Capture the cell that displays the provided text and extract its [X, Y] central coordinate. 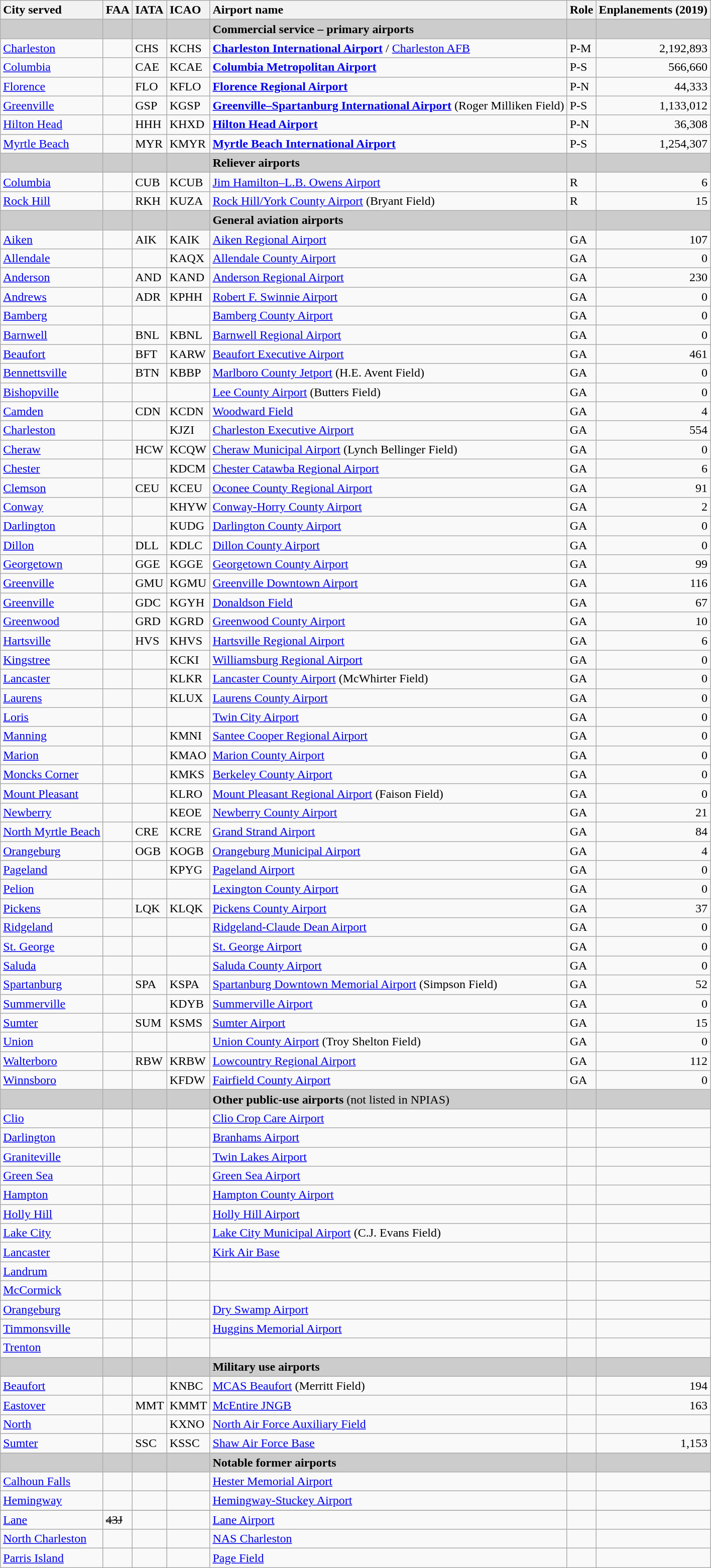
554 [653, 430]
Walterboro [52, 1061]
KFDW [188, 1080]
Andrews [52, 297]
Oconee County Regional Airport [389, 488]
IATA [150, 10]
GSP [150, 105]
City served [52, 10]
Green Sea [52, 1176]
AIK [150, 239]
Commercial service – primary airports [389, 29]
North Myrtle Beach [52, 831]
KLUX [188, 698]
Columbia Metropolitan Airport [389, 67]
HVS [150, 641]
GMU [150, 583]
KGRD [188, 622]
Barnwell Regional Airport [389, 335]
Green Sea Airport [389, 1176]
MYR [150, 144]
Cheraw [52, 449]
CEU [150, 488]
Grand Strand Airport [389, 831]
Moncks Corner [52, 774]
ADR [150, 297]
McEntire JNGB [389, 1405]
KGMU [188, 583]
KLRO [188, 793]
KMMT [188, 1405]
Aiken [52, 239]
2,192,893 [653, 48]
Huggins Memorial Airport [389, 1329]
Chester Catawba Regional Airport [389, 468]
Reliever airports [389, 163]
KRBW [188, 1061]
Allendale [52, 259]
HCW [150, 449]
KLQK [188, 908]
Pageland Airport [389, 870]
Pelion [52, 889]
Clemson [52, 488]
KSMS [188, 1023]
Hampton County Airport [389, 1195]
Woodward Field [389, 411]
Donaldson Field [389, 602]
163 [653, 1405]
KSPA [188, 985]
Hemingway [52, 1501]
Timmonsville [52, 1329]
Laurens County Airport [389, 698]
KPYG [188, 870]
1,254,307 [653, 144]
KNBC [188, 1386]
Union County Airport (Troy Shelton Field) [389, 1042]
KEOE [188, 812]
RKH [150, 201]
Holly Hill Airport [389, 1214]
North [52, 1424]
CAE [150, 67]
KCDN [188, 411]
Anderson Regional Airport [389, 278]
Charleston Executive Airport [389, 430]
Graniteville [52, 1156]
KAND [188, 278]
566,660 [653, 67]
Page Field [389, 1558]
Clio Crop Care Airport [389, 1118]
Marion [52, 755]
KCRE [188, 831]
Aiken Regional Airport [389, 239]
Kirk Air Base [389, 1252]
Lancaster County Airport (McWhirter Field) [389, 679]
BFT [150, 354]
BNL [150, 335]
Rock Hill/York County Airport (Bryant Field) [389, 201]
DLL [150, 545]
KGYH [188, 602]
Cheraw Municipal Airport (Lynch Bellinger Field) [389, 449]
Calhoun Falls [52, 1482]
SUM [150, 1023]
Bennettsville [52, 373]
KHVS [188, 641]
43J [117, 1520]
36,308 [653, 125]
AND [150, 278]
Lake City [52, 1233]
Clio [52, 1118]
Greenville–Spartanburg International Airport (Roger Milliken Field) [389, 105]
Chester [52, 468]
1,153 [653, 1443]
Mount Pleasant [52, 793]
Notable former airports [389, 1463]
Winnsboro [52, 1080]
230 [653, 278]
North Charleston [52, 1539]
GRD [150, 622]
ICAO [188, 10]
116 [653, 583]
Hilton Head Airport [389, 125]
Florence Regional Airport [389, 86]
Kingstree [52, 660]
Sumter Airport [389, 1023]
Lee County Airport (Butters Field) [389, 392]
Lane Airport [389, 1520]
Hester Memorial Airport [389, 1482]
Summerville Airport [389, 1004]
194 [653, 1386]
Branhams Airport [389, 1137]
KCQW [188, 449]
Robert F. Swinnie Airport [389, 297]
St. George [52, 946]
Bishopville [52, 392]
Beaufort Executive Airport [389, 354]
21 [653, 812]
Darlington County Airport [389, 526]
MMT [150, 1405]
Spartanburg [52, 985]
Newberry [52, 812]
Shaw Air Force Base [389, 1443]
Fairfield County Airport [389, 1080]
MCAS Beaufort (Merritt Field) [389, 1386]
KAIK [188, 239]
CUB [150, 182]
Twin City Airport [389, 717]
BTN [150, 373]
Bamberg County Airport [389, 316]
Greenville Downtown Airport [389, 583]
Twin Lakes Airport [389, 1156]
CHS [150, 48]
LQK [150, 908]
Holly Hill [52, 1214]
CRE [150, 831]
Dillon [52, 545]
Parris Island [52, 1558]
OGB [150, 851]
KHYW [188, 507]
Camden [52, 411]
KMAO [188, 755]
KCAE [188, 67]
Hartsville Regional Airport [389, 641]
P-M [581, 48]
Saluda County Airport [389, 966]
Greenwood County Airport [389, 622]
Marlboro County Jetport (H.E. Avent Field) [389, 373]
Laurens [52, 698]
Hartsville [52, 641]
KJZI [188, 430]
Berkeley County Airport [389, 774]
Enplanements (2019) [653, 10]
1,133,012 [653, 105]
Eastover [52, 1405]
KAQX [188, 259]
KMYR [188, 144]
Hilton Head [52, 125]
Lexington County Airport [389, 889]
Hampton [52, 1195]
107 [653, 239]
KHXD [188, 125]
KMKS [188, 774]
Allendale County Airport [389, 259]
GDC [150, 602]
461 [653, 354]
10 [653, 622]
KGSP [188, 105]
RBW [150, 1061]
St. George Airport [389, 946]
Conway-Horry County Airport [389, 507]
Manning [52, 736]
Other public-use airports (not listed in NPIAS) [389, 1099]
KCKI [188, 660]
Dry Swamp Airport [389, 1309]
Williamsburg Regional Airport [389, 660]
KXNO [188, 1424]
KBNL [188, 335]
KLKR [188, 679]
KARW [188, 354]
KDCM [188, 468]
KDLC [188, 545]
SPA [150, 985]
Lowcountry Regional Airport [389, 1061]
Summerville [52, 1004]
Ridgeland-Claude Dean Airport [389, 927]
SSC [150, 1443]
Conway [52, 507]
KUZA [188, 201]
KPHH [188, 297]
Hemingway-Stuckey Airport [389, 1501]
FAA [117, 10]
KMNI [188, 736]
Anderson [52, 278]
HHH [150, 125]
Barnwell [52, 335]
Airport name [389, 10]
Trenton [52, 1348]
44,333 [653, 86]
Rock Hill [52, 201]
Jim Hamilton–L.B. Owens Airport [389, 182]
84 [653, 831]
Loris [52, 717]
Military use airports [389, 1367]
KDYB [188, 1004]
Charleston International Airport / Charleston AFB [389, 48]
Mount Pleasant Regional Airport (Faison Field) [389, 793]
Myrtle Beach International Airport [389, 144]
KUDG [188, 526]
General aviation airports [389, 220]
Santee Cooper Regional Airport [389, 736]
Georgetown [52, 564]
KSSC [188, 1443]
Florence [52, 86]
91 [653, 488]
North Air Force Auxiliary Field [389, 1424]
KBBP [188, 373]
KGGE [188, 564]
Bamberg [52, 316]
Marion County Airport [389, 755]
Ridgeland [52, 927]
Spartanburg Downtown Memorial Airport (Simpson Field) [389, 985]
KFLO [188, 86]
Landrum [52, 1271]
Lake City Municipal Airport (C.J. Evans Field) [389, 1233]
FLO [150, 86]
52 [653, 985]
Orangeburg Municipal Airport [389, 851]
Myrtle Beach [52, 144]
KOGB [188, 851]
2 [653, 507]
67 [653, 602]
Union [52, 1042]
Dillon County Airport [389, 545]
KCHS [188, 48]
McCormick [52, 1290]
Greenwood [52, 622]
Pickens County Airport [389, 908]
KCUB [188, 182]
Georgetown County Airport [389, 564]
37 [653, 908]
Lane [52, 1520]
NAS Charleston [389, 1539]
Newberry County Airport [389, 812]
Pickens [52, 908]
Saluda [52, 966]
CDN [150, 411]
99 [653, 564]
Pageland [52, 870]
GGE [150, 564]
112 [653, 1061]
Role [581, 10]
KCEU [188, 488]
